Provide the [x, y] coordinate of the cell's center where the given text is located.  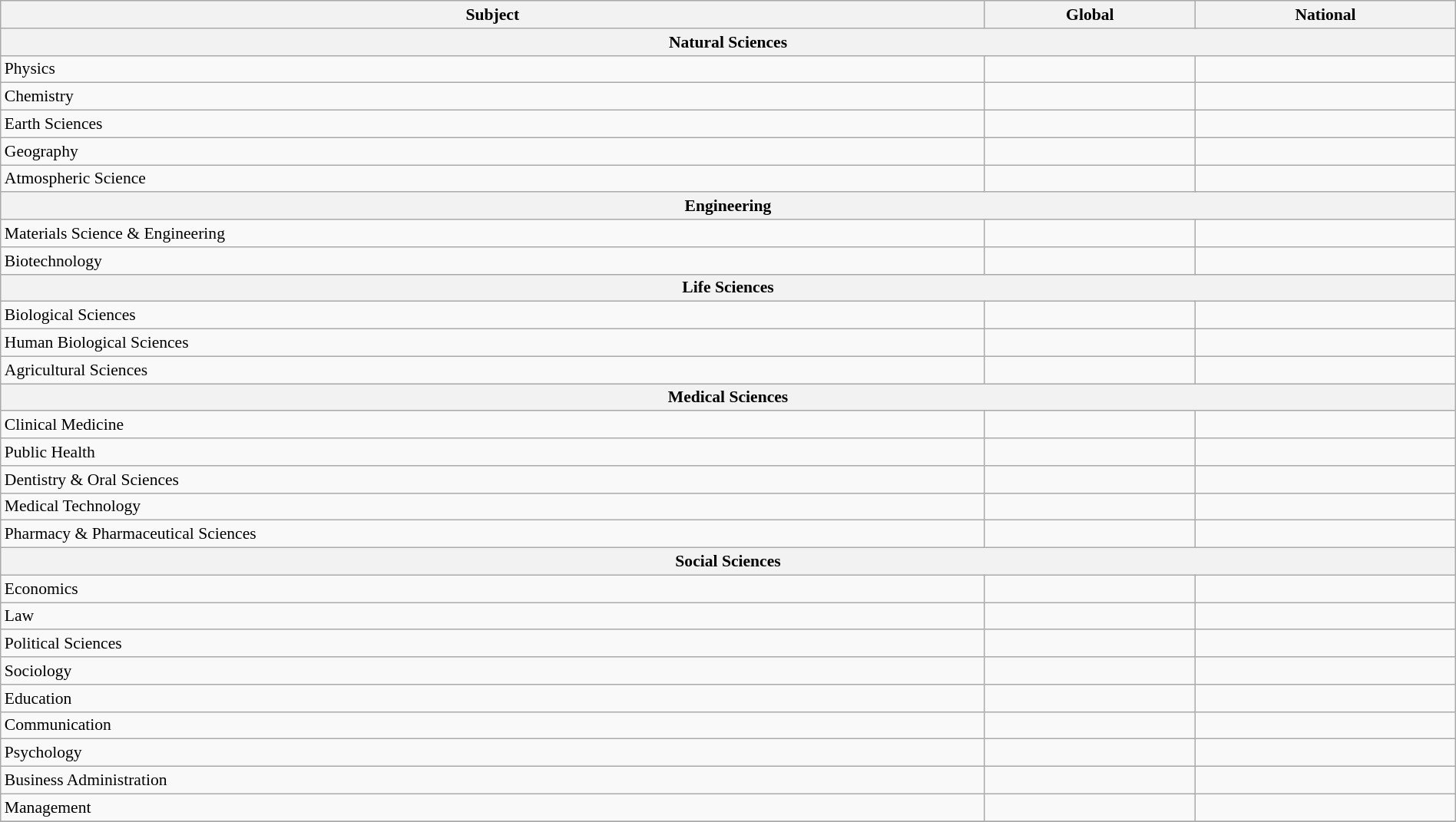
Pharmacy & Pharmaceutical Sciences [493, 534]
Physics [493, 69]
Psychology [493, 753]
Life Sciences [728, 288]
Subject [493, 15]
Chemistry [493, 97]
Business Administration [493, 781]
Medical Technology [493, 507]
Engineering [728, 206]
Political Sciences [493, 644]
Biotechnology [493, 261]
Agricultural Sciences [493, 370]
Education [493, 698]
Materials Science & Engineering [493, 233]
Public Health [493, 452]
Geography [493, 151]
Earth Sciences [493, 124]
Clinical Medicine [493, 425]
Natural Sciences [728, 42]
Law [493, 616]
Economics [493, 589]
Social Sciences [728, 562]
Management [493, 807]
Communication [493, 725]
Medical Sciences [728, 398]
Global [1090, 15]
Biological Sciences [493, 315]
Dentistry & Oral Sciences [493, 480]
Sociology [493, 671]
Atmospheric Science [493, 179]
Human Biological Sciences [493, 343]
National [1325, 15]
